Detect which cell encompasses the target text, then output its (X, Y) center coordinate. 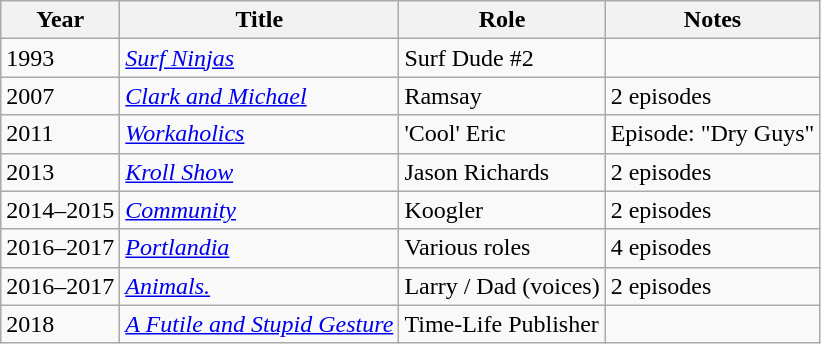
Time-Life Publisher (502, 324)
Year (60, 20)
Larry / Dad (voices) (502, 286)
1993 (60, 58)
Koogler (502, 210)
Episode: "Dry Guys" (712, 134)
Clark and Michael (260, 96)
2014–2015 (60, 210)
Animals. (260, 286)
Role (502, 20)
Surf Dude #2 (502, 58)
'Cool' Eric (502, 134)
2018 (60, 324)
2007 (60, 96)
2011 (60, 134)
Workaholics (260, 134)
Kroll Show (260, 172)
4 episodes (712, 248)
Notes (712, 20)
Jason Richards (502, 172)
Various roles (502, 248)
Surf Ninjas (260, 58)
A Futile and Stupid Gesture (260, 324)
Ramsay (502, 96)
Portlandia (260, 248)
2013 (60, 172)
Community (260, 210)
Title (260, 20)
